Return the [x, y] coordinate for the center point of the cell that contains the specified text.  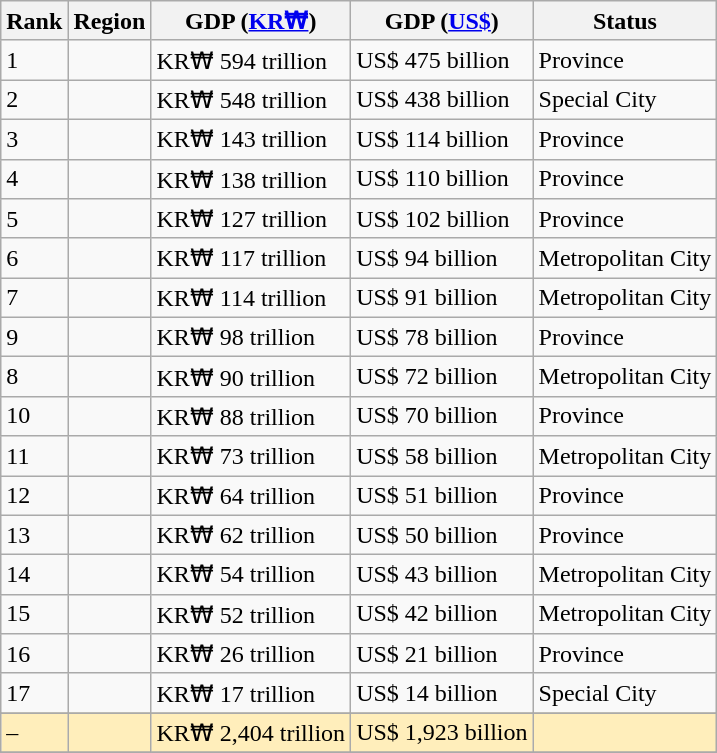
13 [34, 535]
KR₩ 90 trillion [251, 377]
KR₩ 114 trillion [251, 298]
US$ 102 billion [442, 219]
Rank [34, 21]
3 [34, 139]
KR₩ 98 trillion [251, 337]
US$ 43 billion [442, 575]
US$ 50 billion [442, 535]
US$ 70 billion [442, 416]
US$ 21 billion [442, 654]
US$ 42 billion [442, 614]
KR₩ 73 trillion [251, 456]
KR₩ 64 trillion [251, 496]
US$ 114 billion [442, 139]
14 [34, 575]
US$ 110 billion [442, 179]
Status [625, 21]
KR₩ 88 trillion [251, 416]
KR₩ 17 trillion [251, 693]
KR₩ 26 trillion [251, 654]
KR₩ 52 trillion [251, 614]
Region [110, 21]
US$ 72 billion [442, 377]
1 [34, 60]
US$ 1,923 billion [442, 733]
KR₩ 54 trillion [251, 575]
4 [34, 179]
KR₩ 548 trillion [251, 100]
2 [34, 100]
6 [34, 258]
GDP (KR₩) [251, 21]
KR₩ 2,404 trillion [251, 733]
KR₩ 143 trillion [251, 139]
17 [34, 693]
16 [34, 654]
KR₩ 127 trillion [251, 219]
KR₩ 117 trillion [251, 258]
12 [34, 496]
– [34, 733]
7 [34, 298]
US$ 475 billion [442, 60]
KR₩ 594 trillion [251, 60]
9 [34, 337]
US$ 94 billion [442, 258]
KR₩ 62 trillion [251, 535]
15 [34, 614]
GDP (US$) [442, 21]
US$ 51 billion [442, 496]
US$ 438 billion [442, 100]
US$ 91 billion [442, 298]
5 [34, 219]
8 [34, 377]
10 [34, 416]
KR₩ 138 trillion [251, 179]
11 [34, 456]
US$ 78 billion [442, 337]
US$ 14 billion [442, 693]
US$ 58 billion [442, 456]
